Extract the (x, y) coordinate from the center of the cell holding the provided text.  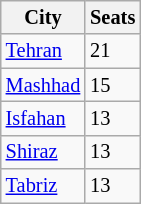
Tabriz (43, 186)
15 (112, 85)
Shiraz (43, 152)
Mashhad (43, 85)
Seats (112, 17)
21 (112, 51)
Isfahan (43, 118)
Tehran (43, 51)
City (43, 17)
